Pinpoint the cell where the given text exists, returning its [x, y] midpoint coordinate. 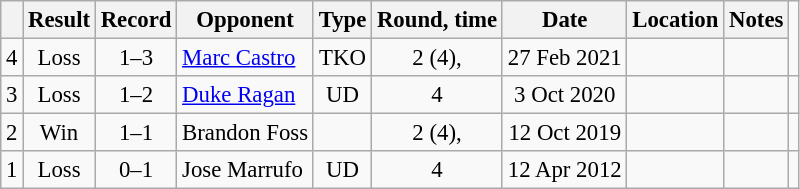
TKO [342, 58]
1–3 [136, 58]
Brandon Foss [246, 133]
Notes [756, 20]
Jose Marrufo [246, 170]
27 Feb 2021 [564, 58]
3 Oct 2020 [564, 95]
Round, time [438, 20]
1–2 [136, 95]
Win [60, 133]
Duke Ragan [246, 95]
1–1 [136, 133]
12 Oct 2019 [564, 133]
12 Apr 2012 [564, 170]
3 [12, 95]
0–1 [136, 170]
Type [342, 20]
Marc Castro [246, 58]
Opponent [246, 20]
1 [12, 170]
2 [12, 133]
Result [60, 20]
Date [564, 20]
Record [136, 20]
Location [676, 20]
